Output the [x, y] coordinate of the center of the cell containing the given text.  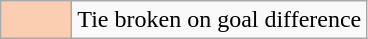
Tie broken on goal difference [220, 20]
